Detect which cell encompasses the target text, then output its (X, Y) center coordinate. 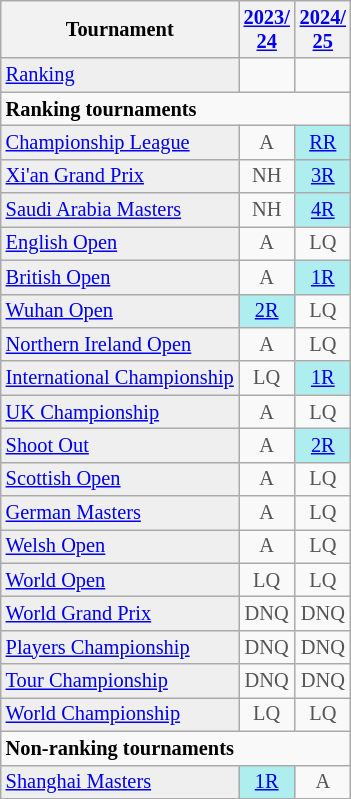
Tour Championship (120, 681)
Northern Ireland Open (120, 344)
Tournament (120, 29)
English Open (120, 243)
RR (323, 142)
Ranking tournaments (176, 109)
German Masters (120, 513)
Saudi Arabia Masters (120, 210)
Players Championship (120, 647)
Shoot Out (120, 445)
World Open (120, 580)
British Open (120, 277)
Welsh Open (120, 546)
3R (323, 176)
Championship League (120, 142)
International Championship (120, 378)
Xi'an Grand Prix (120, 176)
Wuhan Open (120, 311)
2024/25 (323, 29)
Scottish Open (120, 479)
2023/24 (267, 29)
Ranking (120, 75)
UK Championship (120, 412)
Shanghai Masters (120, 782)
4R (323, 210)
World Grand Prix (120, 613)
Non-ranking tournaments (176, 748)
World Championship (120, 714)
